Capture the cell that displays the provided text and extract its (X, Y) central coordinate. 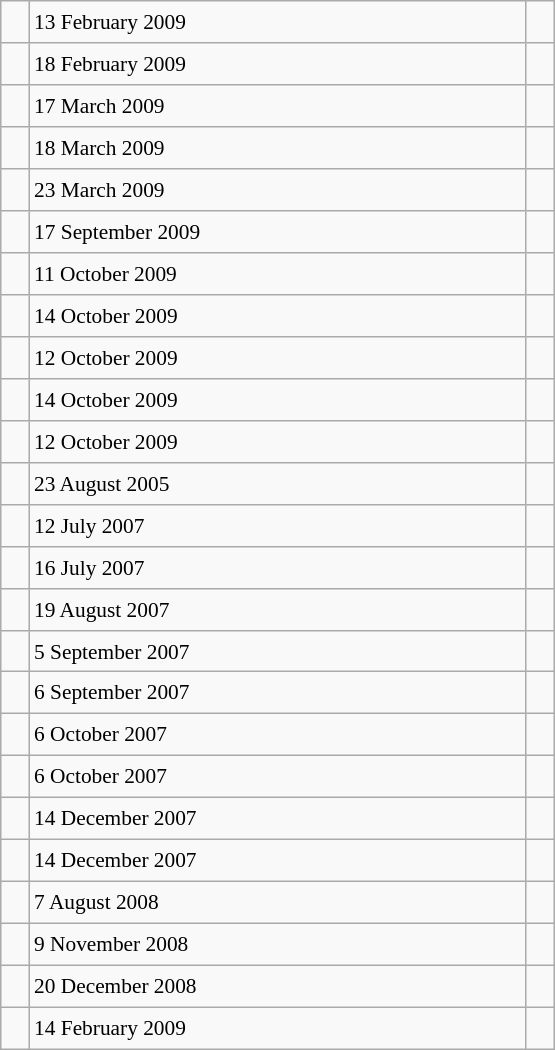
5 September 2007 (278, 651)
17 March 2009 (278, 106)
7 August 2008 (278, 903)
12 July 2007 (278, 525)
11 October 2009 (278, 274)
18 March 2009 (278, 148)
16 July 2007 (278, 567)
19 August 2007 (278, 609)
23 August 2005 (278, 483)
14 February 2009 (278, 1028)
17 September 2009 (278, 232)
20 December 2008 (278, 986)
13 February 2009 (278, 22)
23 March 2009 (278, 190)
9 November 2008 (278, 945)
18 February 2009 (278, 64)
6 September 2007 (278, 693)
